Pinpoint the cell where the given text exists, returning its [X, Y] midpoint coordinate. 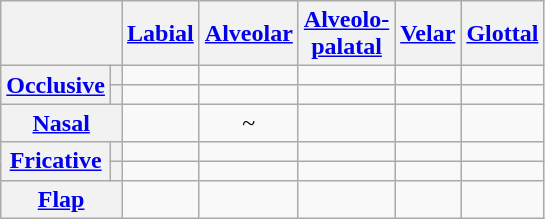
Occlusive [56, 85]
Alveolo-palatal [346, 34]
~ [248, 123]
Fricative [56, 161]
Velar [428, 34]
Labial [161, 34]
Flap [62, 199]
Glottal [502, 34]
Nasal [62, 123]
Alveolar [248, 34]
